Capture the cell that displays the provided text and extract its (X, Y) central coordinate. 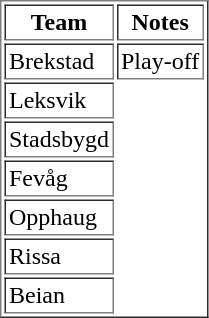
Rissa (58, 256)
Brekstad (58, 62)
Beian (58, 296)
Notes (160, 22)
Play-off (160, 62)
Opphaug (58, 218)
Fevåg (58, 178)
Stadsbygd (58, 140)
Leksvik (58, 100)
Team (58, 22)
